Locate the cell with the specified text and output its (X, Y) center coordinate. 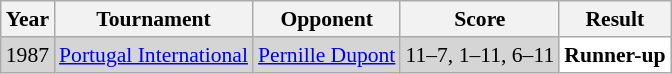
1987 (28, 55)
Portugal International (154, 55)
Score (480, 19)
Runner-up (614, 55)
Tournament (154, 19)
11–7, 1–11, 6–11 (480, 55)
Pernille Dupont (326, 55)
Year (28, 19)
Result (614, 19)
Opponent (326, 19)
